Return [X, Y] of the center of cell containing provided text 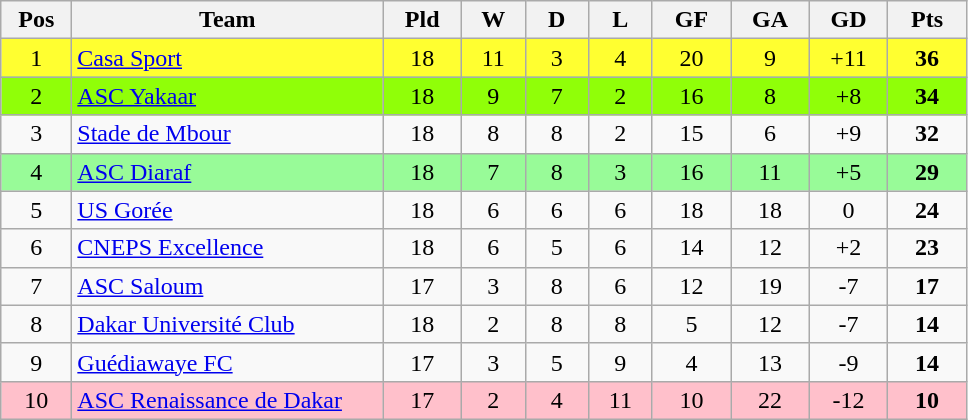
+11 [848, 58]
ASC Renaissance de Dakar [228, 400]
1 [36, 58]
36 [928, 58]
GF [692, 20]
L [621, 20]
D [557, 20]
ASC Saloum [228, 286]
34 [928, 96]
24 [928, 210]
Dakar Université Club [228, 324]
Casa Sport [228, 58]
Stade de Mbour [228, 134]
Pos [36, 20]
Pts [928, 20]
Pld [422, 20]
-9 [848, 362]
Guédiawaye FC [228, 362]
CNEPS Excellence [228, 248]
ASC Diaraf [228, 172]
ASC Yakaar [228, 96]
GA [770, 20]
29 [928, 172]
20 [692, 58]
0 [848, 210]
+8 [848, 96]
+5 [848, 172]
GD [848, 20]
15 [692, 134]
23 [928, 248]
+2 [848, 248]
+9 [848, 134]
W [493, 20]
32 [928, 134]
22 [770, 400]
13 [770, 362]
-12 [848, 400]
US Gorée [228, 210]
19 [770, 286]
Team [228, 20]
